Locate the cell with the specified text and output its [X, Y] center coordinate. 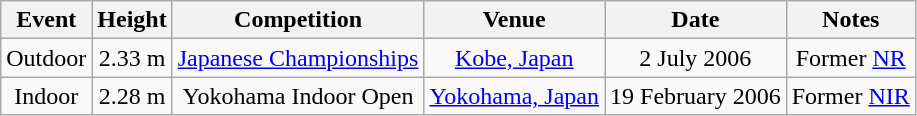
2 July 2006 [695, 58]
Indoor [46, 96]
Venue [514, 20]
Former NIR [850, 96]
19 February 2006 [695, 96]
Height [132, 20]
Yokohama Indoor Open [298, 96]
Date [695, 20]
Competition [298, 20]
Event [46, 20]
Outdoor [46, 58]
Japanese Championships [298, 58]
2.33 m [132, 58]
Former NR [850, 58]
Yokohama, Japan [514, 96]
Notes [850, 20]
2.28 m [132, 96]
Kobe, Japan [514, 58]
